Provide the [x, y] coordinate of the cell's center where the given text is located.  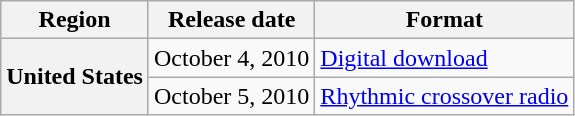
United States [75, 77]
Region [75, 20]
Release date [231, 20]
Rhythmic crossover radio [444, 96]
October 5, 2010 [231, 96]
Format [444, 20]
October 4, 2010 [231, 58]
Digital download [444, 58]
